For the text-containing cell, return its midpoint in (x, y) coordinate format. 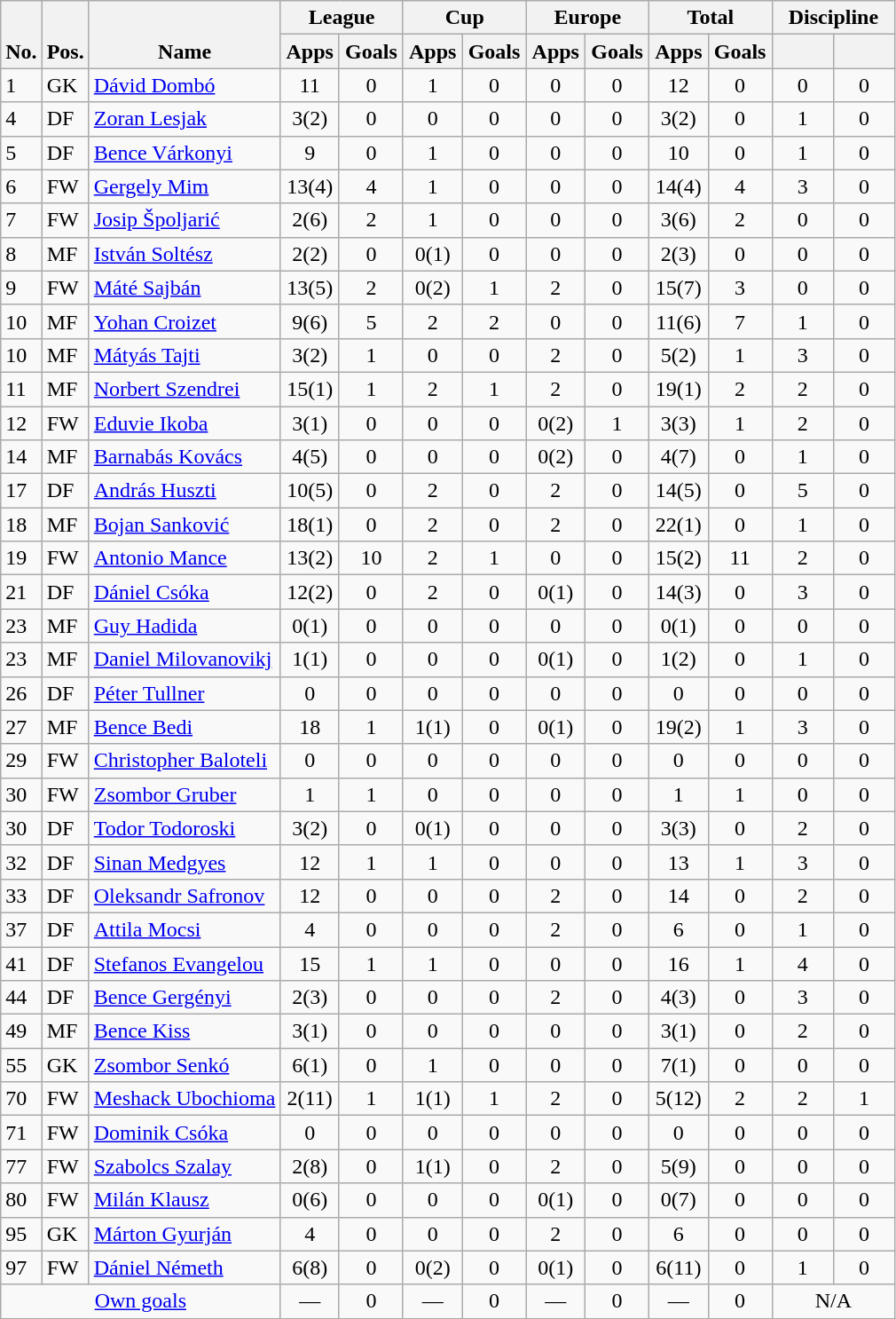
13 (680, 862)
Oleksandr Safronov (185, 896)
18(1) (310, 525)
Guy Hadida (185, 626)
7(1) (680, 1065)
97 (21, 1268)
27 (21, 727)
3(6) (680, 220)
4(7) (680, 457)
League (342, 18)
2(2) (310, 254)
44 (21, 998)
13(4) (310, 186)
0(7) (680, 1200)
Todor Todoroski (185, 828)
14(5) (680, 491)
Barnabás Kovács (185, 457)
Josip Špoljarić (185, 220)
21 (21, 592)
Pos. (66, 35)
Bojan Sanković (185, 525)
Total (711, 18)
19 (21, 558)
Norbert Szendrei (185, 389)
Bence Kiss (185, 1031)
11(6) (680, 321)
István Soltész (185, 254)
22(1) (680, 525)
70 (21, 1099)
14(3) (680, 592)
15(7) (680, 288)
Own goals (140, 1301)
95 (21, 1234)
Name (185, 35)
Daniel Milovanovikj (185, 659)
4(3) (680, 998)
Eduvie Ikoba (185, 423)
29 (21, 761)
Attila Mocsi (185, 929)
Máté Sajbán (185, 288)
2(6) (310, 220)
2(8) (310, 1166)
Dániel Csóka (185, 592)
Stefanos Evangelou (185, 963)
14(4) (680, 186)
Antonio Mance (185, 558)
15 (310, 963)
2(11) (310, 1099)
17 (21, 491)
19(2) (680, 727)
Dániel Németh (185, 1268)
6(8) (310, 1268)
33 (21, 896)
Zsombor Senkó (185, 1065)
Márton Gyurján (185, 1234)
55 (21, 1065)
15(2) (680, 558)
Gergely Mim (185, 186)
19(1) (680, 389)
5(12) (680, 1099)
Bence Bedi (185, 727)
Bence Gergényi (185, 998)
8 (21, 254)
Bence Várkonyi (185, 153)
N/A (834, 1301)
6(11) (680, 1268)
Szabolcs Szalay (185, 1166)
32 (21, 862)
1(2) (680, 659)
71 (21, 1133)
Meshack Ubochioma (185, 1099)
15(1) (310, 389)
Discipline (834, 18)
77 (21, 1166)
5(2) (680, 355)
41 (21, 963)
Dominik Csóka (185, 1133)
12(2) (310, 592)
Christopher Baloteli (185, 761)
5(9) (680, 1166)
Zoran Lesjak (185, 119)
Sinan Medgyes (185, 862)
Europe (587, 18)
9(6) (310, 321)
Dávid Dombó (185, 85)
András Huszti (185, 491)
49 (21, 1031)
37 (21, 929)
Milán Klausz (185, 1200)
Zsombor Gruber (185, 794)
16 (680, 963)
80 (21, 1200)
Cup (465, 18)
10(5) (310, 491)
0(6) (310, 1200)
4(5) (310, 457)
26 (21, 693)
Mátyás Tajti (185, 355)
13(2) (310, 558)
6(1) (310, 1065)
13(5) (310, 288)
Yohan Croizet (185, 321)
No. (21, 35)
Péter Tullner (185, 693)
